Pinpoint the cell where the given text exists, returning its [X, Y] midpoint coordinate. 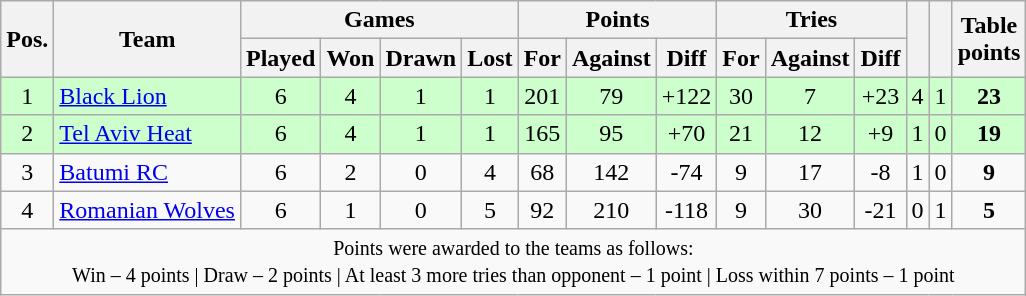
210 [611, 210]
Games [379, 20]
Played [280, 58]
Tel Aviv Heat [148, 134]
Lost [490, 58]
165 [542, 134]
Tablepoints [989, 39]
23 [989, 96]
95 [611, 134]
Pos. [28, 39]
Black Lion [148, 96]
17 [810, 172]
-21 [880, 210]
Batumi RC [148, 172]
12 [810, 134]
-8 [880, 172]
-118 [686, 210]
Points [618, 20]
Tries [812, 20]
3 [28, 172]
+23 [880, 96]
-74 [686, 172]
142 [611, 172]
Drawn [421, 58]
201 [542, 96]
+122 [686, 96]
68 [542, 172]
+70 [686, 134]
21 [741, 134]
Team [148, 39]
92 [542, 210]
Won [350, 58]
79 [611, 96]
Romanian Wolves [148, 210]
+9 [880, 134]
19 [989, 134]
7 [810, 96]
